Search for the cell housing the specified text and yield its (X, Y) center coordinate. 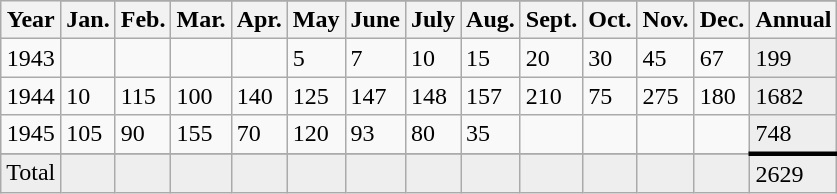
1682 (794, 96)
Dec. (722, 20)
748 (794, 134)
67 (722, 58)
100 (201, 96)
90 (143, 134)
45 (666, 58)
May (316, 20)
1943 (31, 58)
115 (143, 96)
20 (551, 58)
Feb. (143, 20)
Annual (794, 20)
5 (316, 58)
Nov. (666, 20)
Mar. (201, 20)
July (432, 20)
15 (491, 58)
35 (491, 134)
210 (551, 96)
Year (31, 20)
70 (259, 134)
80 (432, 134)
120 (316, 134)
199 (794, 58)
105 (88, 134)
157 (491, 96)
148 (432, 96)
June (375, 20)
1944 (31, 96)
75 (610, 96)
147 (375, 96)
180 (722, 96)
1945 (31, 134)
30 (610, 58)
Total (31, 173)
155 (201, 134)
140 (259, 96)
Sept. (551, 20)
Jan. (88, 20)
93 (375, 134)
275 (666, 96)
125 (316, 96)
2629 (794, 173)
Aug. (491, 20)
Oct. (610, 20)
Apr. (259, 20)
7 (375, 58)
